For the text-containing cell, return its midpoint in (X, Y) coordinate format. 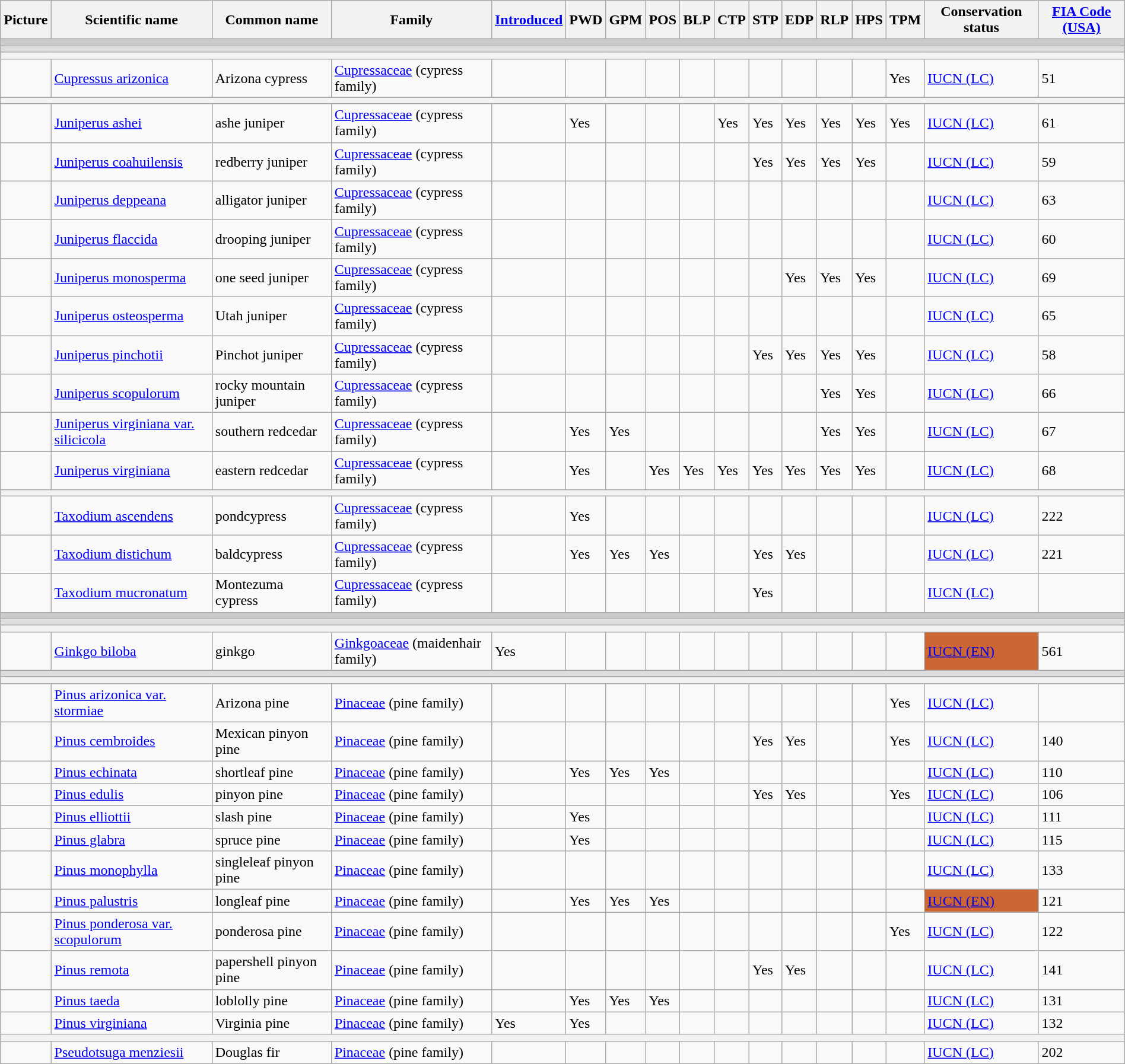
BLP (697, 20)
Scientific name (132, 20)
221 (1081, 554)
66 (1081, 394)
Pinus elliottii (132, 817)
Douglas fir (272, 1052)
ashe juniper (272, 123)
loblolly pine (272, 1001)
132 (1081, 1023)
59 (1081, 161)
65 (1081, 316)
STP (765, 20)
202 (1081, 1052)
106 (1081, 795)
141 (1081, 970)
eastern redcedar (272, 471)
ginkgo (272, 651)
222 (1081, 516)
121 (1081, 901)
58 (1081, 355)
61 (1081, 123)
Ginkgo biloba (132, 651)
Cupressus arizonica (132, 78)
singleleaf pinyon pine (272, 871)
Montezuma cypress (272, 593)
133 (1081, 871)
HPS (869, 20)
561 (1081, 651)
68 (1081, 471)
Juniperus pinchotii (132, 355)
Arizona cypress (272, 78)
EDP (800, 20)
60 (1081, 238)
Pseudotsuga menziesii (132, 1052)
Pinus glabra (132, 840)
Common name (272, 20)
RLP (834, 20)
alligator juniper (272, 200)
Taxodium ascendens (132, 516)
spruce pine (272, 840)
Juniperus monosperma (132, 278)
CTP (731, 20)
Pinus ponderosa var. scopulorum (132, 931)
Juniperus osteosperma (132, 316)
pondcypress (272, 516)
redberry juniper (272, 161)
Introduced (528, 20)
pinyon pine (272, 795)
GPM (625, 20)
Juniperus ashei (132, 123)
FIA Code (USA) (1081, 20)
Pinus taeda (132, 1001)
Pinus virginiana (132, 1023)
baldcypress (272, 554)
Conservation status (981, 20)
Taxodium distichum (132, 554)
Picture (26, 20)
Arizona pine (272, 702)
longleaf pine (272, 901)
Juniperus virginiana (132, 471)
Family (411, 20)
51 (1081, 78)
Juniperus deppeana (132, 200)
69 (1081, 278)
ponderosa pine (272, 931)
111 (1081, 817)
rocky mountain juniper (272, 394)
Virginia pine (272, 1023)
122 (1081, 931)
110 (1081, 772)
papershell pinyon pine (272, 970)
Utah juniper (272, 316)
PWD (586, 20)
131 (1081, 1001)
Pinchot juniper (272, 355)
southern redcedar (272, 432)
Pinus monophylla (132, 871)
67 (1081, 432)
Pinus arizonica var. stormiae (132, 702)
Mexican pinyon pine (272, 741)
Taxodium mucronatum (132, 593)
63 (1081, 200)
Juniperus scopulorum (132, 394)
slash pine (272, 817)
Juniperus flaccida (132, 238)
115 (1081, 840)
Pinus remota (132, 970)
Juniperus coahuilensis (132, 161)
140 (1081, 741)
Pinus edulis (132, 795)
Ginkgoaceae (maidenhair family) (411, 651)
Pinus palustris (132, 901)
Juniperus virginiana var. silicicola (132, 432)
Pinus cembroides (132, 741)
POS (663, 20)
one seed juniper (272, 278)
Pinus echinata (132, 772)
shortleaf pine (272, 772)
TPM (905, 20)
drooping juniper (272, 238)
